From the cell containing the given text, extract its center point as [x, y] coordinate. 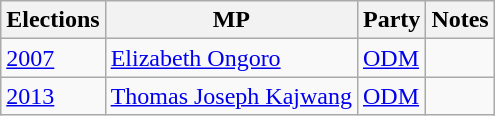
2007 [53, 58]
2013 [53, 96]
Elections [53, 20]
Party [391, 20]
Notes [460, 20]
MP [231, 20]
Thomas Joseph Kajwang [231, 96]
Elizabeth Ongoro [231, 58]
